Output the [x, y] coordinate of the center of the cell containing the given text.  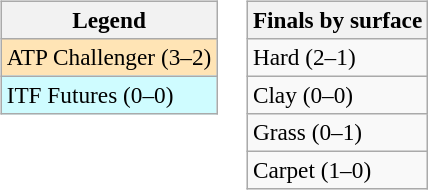
Grass (0–1) [337, 133]
Clay (0–0) [337, 95]
ITF Futures (0–0) [108, 95]
Finals by surface [337, 20]
ATP Challenger (3–2) [108, 57]
Carpet (1–0) [337, 171]
Hard (2–1) [337, 57]
Legend [108, 20]
